Pinpoint the cell where the given text exists, returning its (x, y) midpoint coordinate. 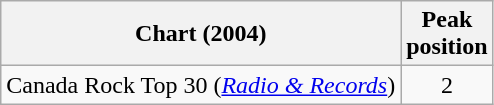
Canada Rock Top 30 (Radio & Records) (201, 85)
Peakposition (447, 34)
2 (447, 85)
Chart (2004) (201, 34)
